Return the (x, y) coordinate for the center point of the cell that contains the specified text.  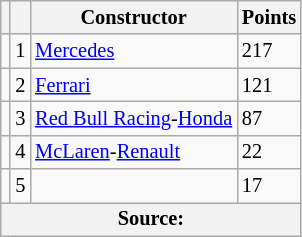
121 (269, 85)
5 (20, 186)
Mercedes (134, 51)
2 (20, 85)
1 (20, 51)
217 (269, 51)
Ferrari (134, 85)
Red Bull Racing-Honda (134, 118)
Points (269, 17)
17 (269, 186)
McLaren-Renault (134, 152)
Source: (151, 219)
22 (269, 152)
3 (20, 118)
4 (20, 152)
87 (269, 118)
Constructor (134, 17)
